Capture the cell that displays the provided text and extract its [x, y] central coordinate. 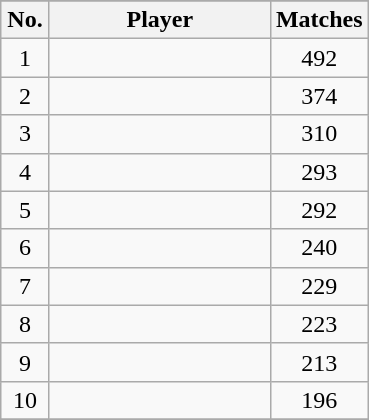
10 [26, 400]
3 [26, 134]
No. [26, 20]
240 [319, 248]
9 [26, 362]
Player [160, 20]
223 [319, 324]
6 [26, 248]
213 [319, 362]
8 [26, 324]
2 [26, 96]
196 [319, 400]
4 [26, 172]
310 [319, 134]
7 [26, 286]
292 [319, 210]
293 [319, 172]
374 [319, 96]
229 [319, 286]
492 [319, 58]
5 [26, 210]
1 [26, 58]
Matches [319, 20]
